Pinpoint the cell where the given text exists, returning its (X, Y) midpoint coordinate. 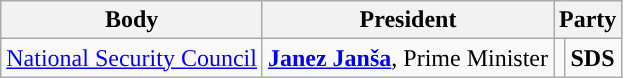
Party (588, 20)
SDS (594, 58)
Body (132, 20)
Janez Janša, Prime Minister (408, 58)
President (408, 20)
National Security Council (132, 58)
